Identify which cell holds the provided text, then report its (X, Y) central coordinate. 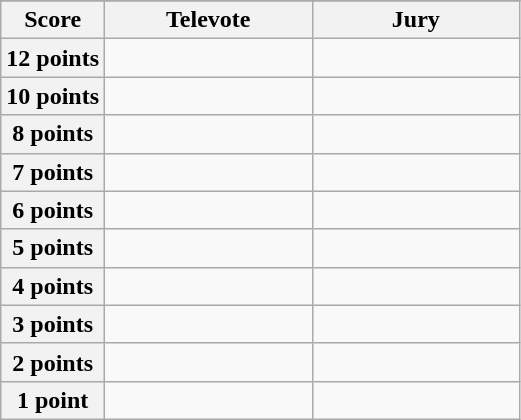
Score (53, 20)
Televote (209, 20)
5 points (53, 248)
Jury (416, 20)
8 points (53, 134)
1 point (53, 400)
3 points (53, 324)
6 points (53, 210)
10 points (53, 96)
7 points (53, 172)
2 points (53, 362)
4 points (53, 286)
12 points (53, 58)
